Capture the cell that displays the provided text and extract its [x, y] central coordinate. 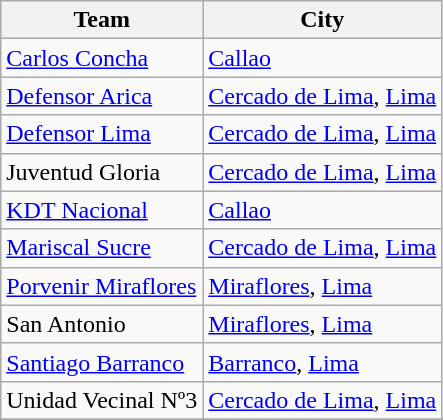
Barranco, Lima [322, 362]
City [322, 20]
Porvenir Miraflores [102, 286]
Mariscal Sucre [102, 248]
Juventud Gloria [102, 172]
Carlos Concha [102, 58]
KDT Nacional [102, 210]
Defensor Lima [102, 134]
San Antonio [102, 324]
Santiago Barranco [102, 362]
Defensor Arica [102, 96]
Team [102, 20]
Unidad Vecinal Nº3 [102, 400]
